Extract the [x, y] coordinate from the center of the cell holding the provided text.  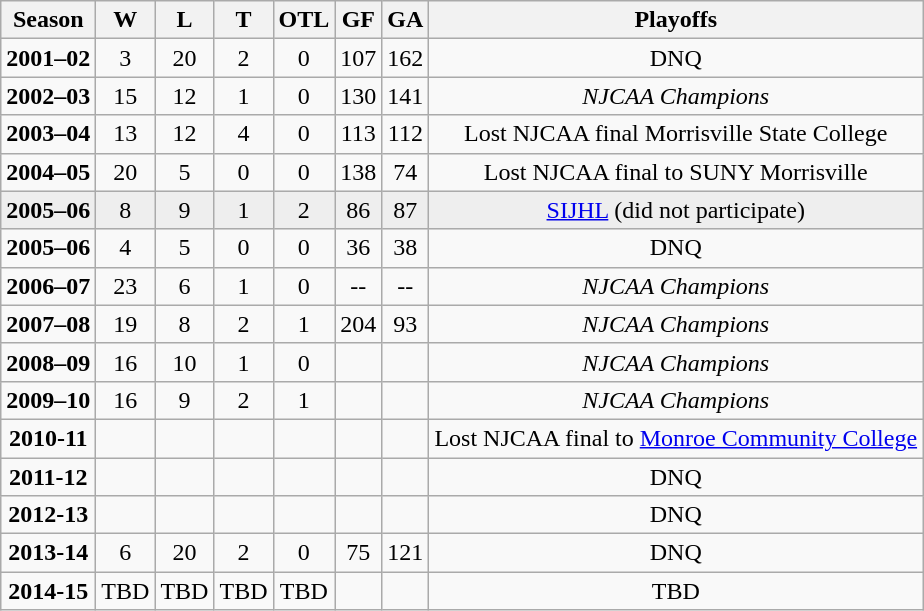
Playoffs [676, 20]
Lost NJCAA final to SUNY Morrisville [676, 172]
T [244, 20]
93 [406, 324]
130 [358, 96]
2007–08 [48, 324]
36 [358, 248]
Season [48, 20]
L [184, 20]
204 [358, 324]
87 [406, 210]
86 [358, 210]
121 [406, 553]
2002–03 [48, 96]
2001–02 [48, 58]
138 [358, 172]
Lost NJCAA final to Monroe Community College [676, 438]
3 [126, 58]
OTL [304, 20]
2011-12 [48, 477]
13 [126, 134]
2009–10 [48, 400]
Lost NJCAA final Morrisville State College [676, 134]
141 [406, 96]
10 [184, 362]
2014-15 [48, 591]
15 [126, 96]
107 [358, 58]
2013-14 [48, 553]
19 [126, 324]
GF [358, 20]
23 [126, 286]
2012-13 [48, 515]
GA [406, 20]
112 [406, 134]
2004–05 [48, 172]
2010-11 [48, 438]
2003–04 [48, 134]
74 [406, 172]
75 [358, 553]
W [126, 20]
2006–07 [48, 286]
2008–09 [48, 362]
SIJHL (did not participate) [676, 210]
38 [406, 248]
113 [358, 134]
162 [406, 58]
